Pinpoint the cell where the given text exists, returning its [X, Y] midpoint coordinate. 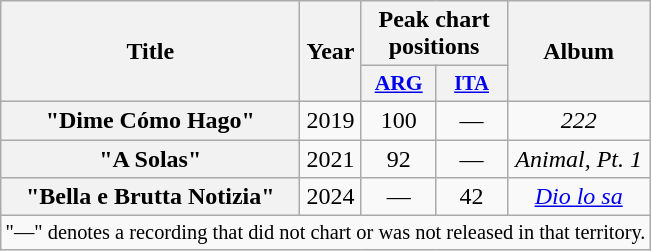
Year [330, 52]
ARG [398, 84]
100 [398, 120]
Animal, Pt. 1 [578, 159]
2021 [330, 159]
"A Solas" [150, 159]
ITA [472, 84]
"Dime Cómo Hago" [150, 120]
Title [150, 52]
2024 [330, 197]
2019 [330, 120]
42 [472, 197]
Dio lo sa [578, 197]
92 [398, 159]
"—" denotes a recording that did not chart or was not released in that territory. [326, 233]
"Bella e Brutta Notizia" [150, 197]
222 [578, 120]
Album [578, 52]
Peak chart positions [434, 34]
